Determine the [x, y] coordinate at the center of the cell enclosing the given text.  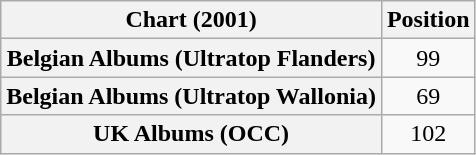
102 [428, 134]
Chart (2001) [192, 20]
69 [428, 96]
Belgian Albums (Ultratop Flanders) [192, 58]
UK Albums (OCC) [192, 134]
Belgian Albums (Ultratop Wallonia) [192, 96]
99 [428, 58]
Position [428, 20]
